Pinpoint the cell where the given text exists, returning its (X, Y) midpoint coordinate. 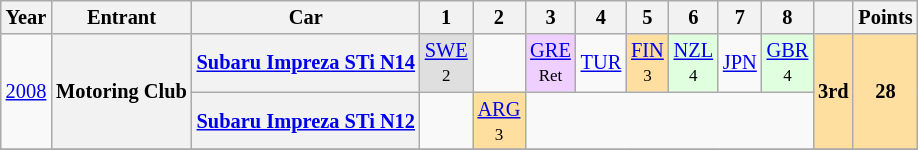
GRERet (550, 63)
Subaru Impreza STi N14 (306, 63)
Subaru Impreza STi N12 (306, 121)
3rd (833, 92)
1 (446, 17)
5 (648, 17)
Points (885, 17)
SWE2 (446, 63)
28 (885, 92)
4 (601, 17)
6 (694, 17)
NZL4 (694, 63)
7 (740, 17)
2008 (26, 92)
Entrant (122, 17)
TUR (601, 63)
FIN3 (648, 63)
3 (550, 17)
8 (788, 17)
Year (26, 17)
2 (500, 17)
Motoring Club (122, 92)
JPN (740, 63)
Car (306, 17)
GBR4 (788, 63)
ARG3 (500, 121)
